Determine the [x, y] coordinate at the center of the cell enclosing the given text.  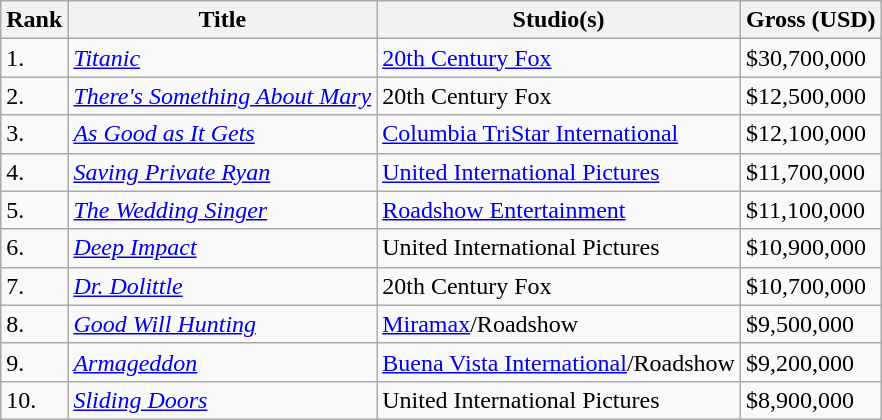
5. [34, 210]
Studio(s) [559, 20]
Dr. Dolittle [222, 286]
7. [34, 286]
Roadshow Entertainment [559, 210]
Saving Private Ryan [222, 172]
8. [34, 324]
$10,900,000 [810, 248]
$11,100,000 [810, 210]
6. [34, 248]
Miramax/Roadshow [559, 324]
10. [34, 400]
$10,700,000 [810, 286]
Rank [34, 20]
Buena Vista International/Roadshow [559, 362]
The Wedding Singer [222, 210]
Title [222, 20]
Titanic [222, 58]
$30,700,000 [810, 58]
$12,100,000 [810, 134]
4. [34, 172]
$9,200,000 [810, 362]
There's Something About Mary [222, 96]
Good Will Hunting [222, 324]
$8,900,000 [810, 400]
3. [34, 134]
$9,500,000 [810, 324]
Gross (USD) [810, 20]
As Good as It Gets [222, 134]
$11,700,000 [810, 172]
$12,500,000 [810, 96]
Columbia TriStar International [559, 134]
Sliding Doors [222, 400]
2. [34, 96]
Armageddon [222, 362]
9. [34, 362]
Deep Impact [222, 248]
1. [34, 58]
